Identify which cell holds the provided text, then report its (X, Y) central coordinate. 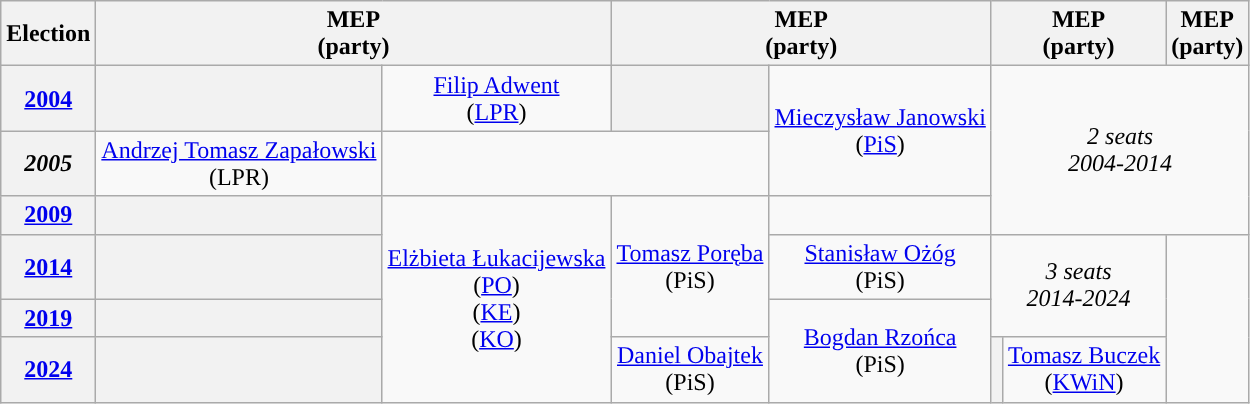
Tomasz Buczek(KWiN) (1084, 370)
Mieczysław Janowski(PiS) (880, 131)
Tomasz Poręba(PiS) (690, 266)
Daniel Obajtek(PiS) (690, 370)
Stanisław Ożóg(PiS) (880, 266)
2004 (48, 98)
Elżbieta Łukacijewska(PO)(KE)(KO) (496, 299)
2005 (48, 164)
2024 (48, 370)
Andrzej Tomasz Zapałowski(LPR) (239, 164)
2014 (48, 266)
Filip Adwent(LPR) (496, 98)
2009 (48, 215)
Election (48, 34)
3 seats2014-2024 (1078, 286)
2019 (48, 318)
Bogdan Rzońca(PiS) (880, 350)
2 seats2004-2014 (1120, 150)
